Find where the given text appears and provide that cell's center as [X, Y] coordinate. 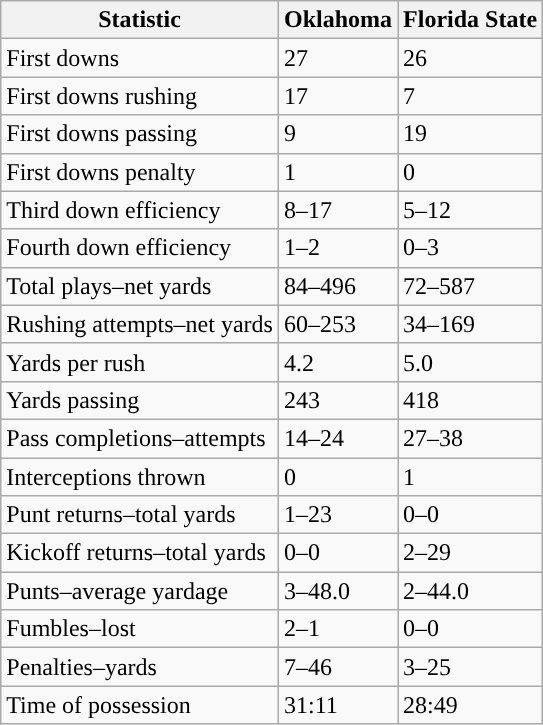
1–2 [338, 248]
Yards per rush [140, 362]
First downs penalty [140, 172]
17 [338, 96]
Florida State [470, 20]
3–25 [470, 667]
First downs [140, 58]
Rushing attempts–net yards [140, 324]
28:49 [470, 705]
2–44.0 [470, 591]
4.2 [338, 362]
Fumbles–lost [140, 629]
14–24 [338, 438]
Pass completions–attempts [140, 438]
Total plays–net yards [140, 286]
9 [338, 134]
Yards passing [140, 400]
5–12 [470, 210]
7–46 [338, 667]
2–29 [470, 553]
Third down efficiency [140, 210]
Oklahoma [338, 20]
Fourth down efficiency [140, 248]
8–17 [338, 210]
27 [338, 58]
418 [470, 400]
Statistic [140, 20]
First downs passing [140, 134]
60–253 [338, 324]
0–3 [470, 248]
First downs rushing [140, 96]
19 [470, 134]
Time of possession [140, 705]
84–496 [338, 286]
3–48.0 [338, 591]
7 [470, 96]
27–38 [470, 438]
Punt returns–total yards [140, 515]
Penalties–yards [140, 667]
34–169 [470, 324]
26 [470, 58]
243 [338, 400]
1–23 [338, 515]
72–587 [470, 286]
Interceptions thrown [140, 477]
2–1 [338, 629]
Punts–average yardage [140, 591]
31:11 [338, 705]
5.0 [470, 362]
Kickoff returns–total yards [140, 553]
